Pinpoint the cell where the given text exists, returning its (x, y) midpoint coordinate. 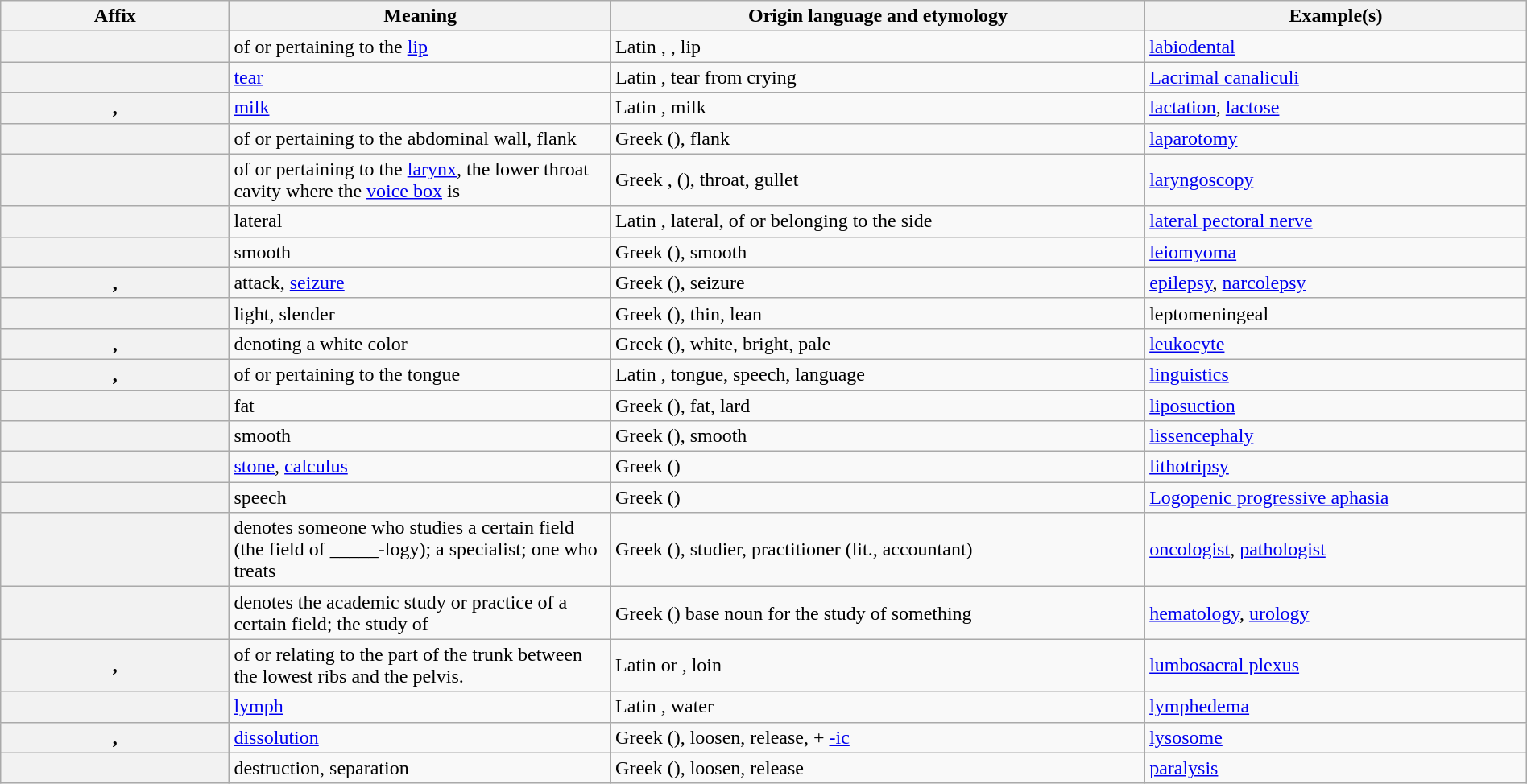
dissolution (420, 737)
of or pertaining to the lip (420, 47)
denotes the academic study or practice of a certain field; the study of (420, 613)
tear (420, 77)
Greek (), thin, lean (878, 313)
Logopenic progressive aphasia (1336, 497)
liposuction (1336, 405)
Origin language and etymology (878, 16)
Latin , lateral, of or belonging to the side (878, 221)
lithotripsy (1336, 467)
of or pertaining to the tongue (420, 374)
of or pertaining to the larynx, the lower throat cavity where the voice box is (420, 180)
Greek (), seizure (878, 283)
lissencephaly (1336, 436)
denoting a white color (420, 344)
laryngoscopy (1336, 180)
paralysis (1336, 768)
oncologist, pathologist (1336, 550)
of or relating to the part of the trunk between the lowest ribs and the pelvis. (420, 665)
Meaning (420, 16)
linguistics (1336, 374)
lysosome (1336, 737)
lumbosacral plexus (1336, 665)
Greek (), studier, practitioner (lit., accountant) (878, 550)
Latin , milk (878, 108)
lactation, lactose (1336, 108)
milk (420, 108)
Greek (), loosen, release, + -ic (878, 737)
laparotomy (1336, 138)
Latin , tear from crying (878, 77)
hematology, urology (1336, 613)
leptomeningeal (1336, 313)
Greek (), fat, lard (878, 405)
Latin or , loin (878, 665)
light, slender (420, 313)
denotes someone who studies a certain field (the field of _____-logy); a specialist; one who treats (420, 550)
fat (420, 405)
Affix (115, 16)
Greek (), flank (878, 138)
Latin , water (878, 707)
leiomyoma (1336, 252)
Greek (), white, bright, pale (878, 344)
destruction, separation (420, 768)
stone, calculus (420, 467)
Greek () base noun for the study of something (878, 613)
Greek (), loosen, release (878, 768)
lateral (420, 221)
Greek , (), throat, gullet (878, 180)
lymphedema (1336, 707)
epilepsy, narcolepsy (1336, 283)
Lacrimal canaliculi (1336, 77)
Example(s) (1336, 16)
labiodental (1336, 47)
leukocyte (1336, 344)
Latin , , lip (878, 47)
attack, seizure (420, 283)
lymph (420, 707)
speech (420, 497)
lateral pectoral nerve (1336, 221)
of or pertaining to the abdominal wall, flank (420, 138)
Latin , tongue, speech, language (878, 374)
